Search for the cell housing the specified text and yield its [X, Y] center coordinate. 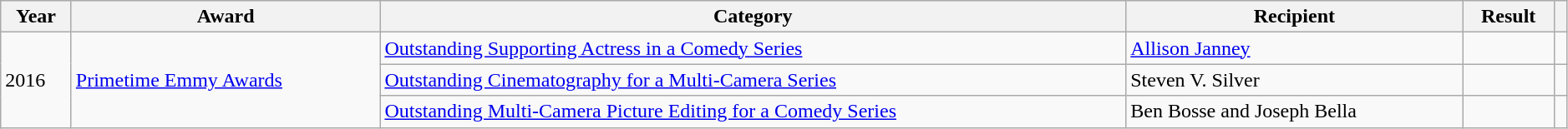
Ben Bosse and Joseph Bella [1295, 112]
Outstanding Supporting Actress in a Comedy Series [754, 48]
Steven V. Silver [1295, 80]
2016 [37, 80]
Allison Janney [1295, 48]
Award [226, 17]
Recipient [1295, 17]
Outstanding Cinematography for a Multi-Camera Series [754, 80]
Result [1509, 17]
Year [37, 17]
Category [754, 17]
Primetime Emmy Awards [226, 80]
Outstanding Multi-Camera Picture Editing for a Comedy Series [754, 112]
